Extract the [x, y] coordinate from the center of the cell holding the provided text.  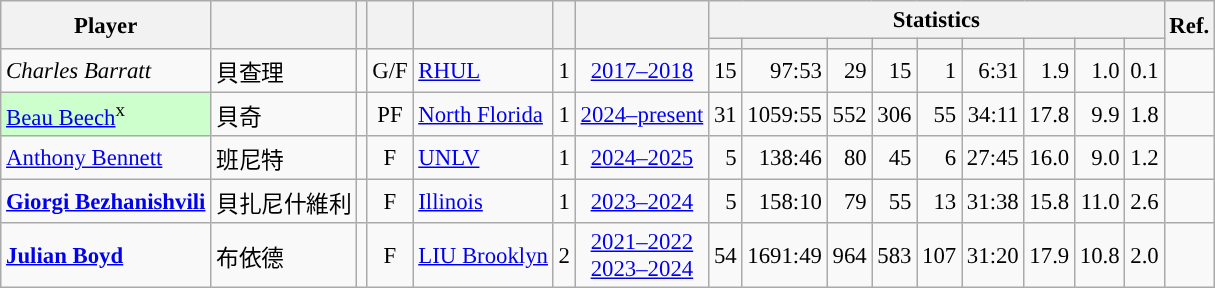
138:46 [784, 158]
Charles Barratt [106, 71]
1.9 [1049, 71]
1.0 [1100, 71]
貝扎尼什維利 [284, 202]
Illinois [483, 202]
27:45 [994, 158]
31 [726, 115]
16.0 [1049, 158]
34:11 [994, 115]
G/F [390, 71]
0.1 [1144, 71]
Statistics [936, 20]
Anthony Bennett [106, 158]
Giorgi Bezhanishvili [106, 202]
2024–2025 [642, 158]
PF [390, 115]
2017–2018 [642, 71]
31:38 [994, 202]
79 [850, 202]
UNLV [483, 158]
9.0 [1100, 158]
班尼特 [284, 158]
552 [850, 115]
45 [894, 158]
2.6 [1144, 202]
Player [106, 25]
1.2 [1144, 158]
97:53 [784, 71]
158:10 [784, 202]
2023–2024 [642, 202]
11.0 [1100, 202]
80 [850, 158]
306 [894, 115]
貝奇 [284, 115]
North Florida [483, 115]
29 [850, 71]
Ref. [1189, 25]
RHUL [483, 71]
2024–present [642, 115]
6 [940, 158]
1.8 [1144, 115]
15.8 [1049, 202]
貝查理 [284, 71]
1059:55 [784, 115]
9.9 [1100, 115]
17.8 [1049, 115]
Beau Beechx [106, 115]
13 [940, 202]
6:31 [994, 71]
